For the text-containing cell, return its midpoint in [x, y] coordinate format. 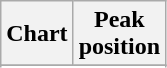
Peakposition [119, 34]
Chart [37, 34]
